Return the (x, y) coordinate for the center point of the cell that contains the specified text.  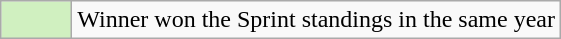
Winner won the Sprint standings in the same year (316, 20)
